For the text-containing cell, return its midpoint in [x, y] coordinate format. 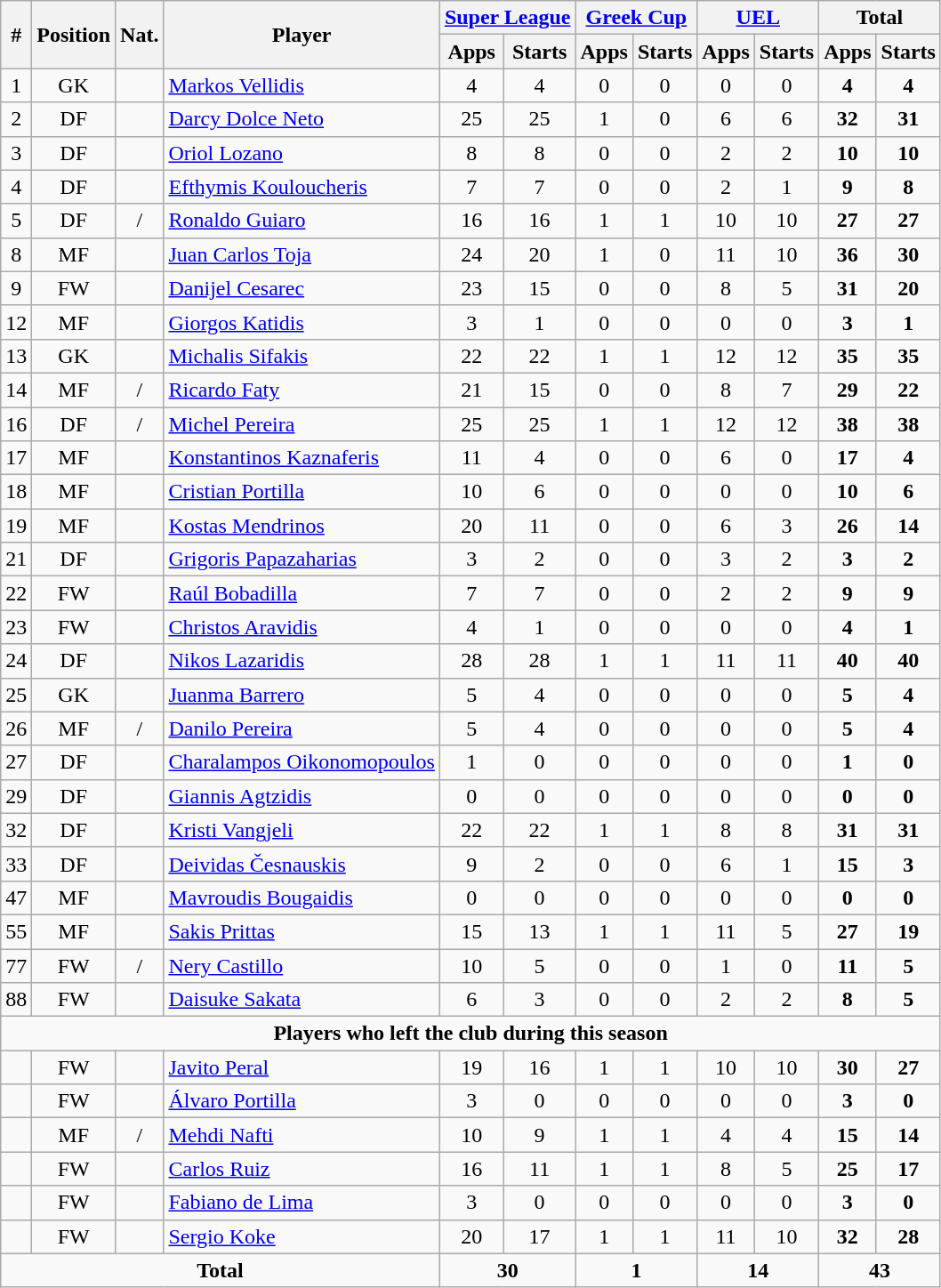
88 [16, 1000]
Fabiano de Lima [302, 1203]
Nikos Lazaridis [302, 661]
77 [16, 965]
47 [16, 898]
# [16, 35]
55 [16, 931]
Sergio Koke [302, 1236]
Álvaro Portilla [302, 1101]
Michalis Sifakis [302, 356]
Mehdi Nafti [302, 1135]
Nery Castillo [302, 965]
Danilo Pereira [302, 729]
Super League [507, 18]
Ricardo Faty [302, 390]
Juan Carlos Toja [302, 254]
Mavroudis Bougaidis [302, 898]
Raúl Bobadilla [302, 593]
Greek Cup [637, 18]
Darcy Dolce Neto [302, 119]
36 [848, 254]
18 [16, 492]
Ronaldo Guiaro [302, 221]
Nat. [140, 35]
Carlos Ruiz [302, 1169]
Giorgos Katidis [302, 322]
43 [881, 1270]
Players who left the club during this season [471, 1034]
Kristi Vangjeli [302, 830]
Oriol Lozano [302, 153]
Markos Vellidis [302, 85]
Cristian Portilla [302, 492]
Efthymis Kouloucheris [302, 187]
Danijel Cesarec [302, 288]
Juanma Barrero [302, 695]
Kostas Mendrinos [302, 526]
Player [302, 35]
UEL [758, 18]
33 [16, 864]
Michel Pereira [302, 424]
Deividas Česnauskis [302, 864]
Konstantinos Kaznaferis [302, 458]
Giannis Agtzidis [302, 796]
Christos Aravidis [302, 627]
Grigoris Papazaharias [302, 559]
Charalampos Oikonomopoulos [302, 762]
Javito Peral [302, 1067]
Position [74, 35]
Sakis Prittas [302, 931]
Daisuke Sakata [302, 1000]
